Determine the (X, Y) coordinate at the center of the cell enclosing the given text.  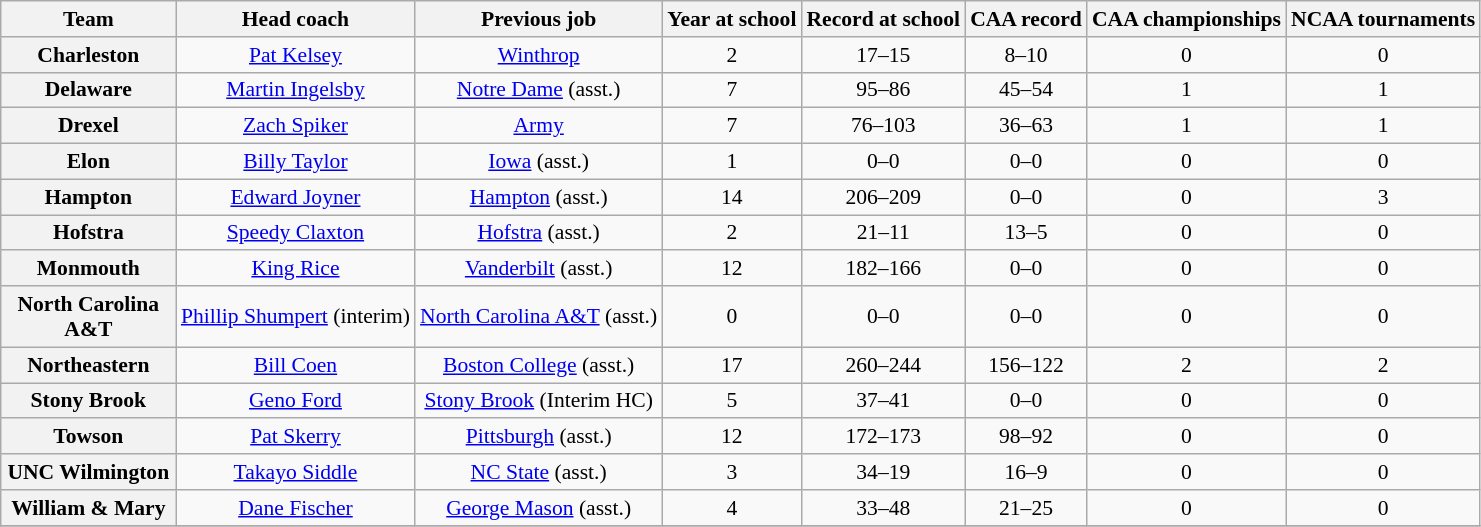
Team (88, 19)
Hofstra (asst.) (538, 233)
Vanderbilt (asst.) (538, 269)
William & Mary (88, 508)
Iowa (asst.) (538, 162)
Record at school (883, 19)
Speedy Claxton (296, 233)
156–122 (1026, 365)
Phillip Shumpert (interim) (296, 316)
13–5 (1026, 233)
Stony Brook (88, 401)
Delaware (88, 90)
95–86 (883, 90)
17–15 (883, 55)
Army (538, 126)
Towson (88, 437)
172–173 (883, 437)
George Mason (asst.) (538, 508)
17 (732, 365)
Martin Ingelsby (296, 90)
Billy Taylor (296, 162)
45–54 (1026, 90)
Pat Kelsey (296, 55)
260–244 (883, 365)
NC State (asst.) (538, 472)
Northeastern (88, 365)
Charleston (88, 55)
36–63 (1026, 126)
Takayo Siddle (296, 472)
Head coach (296, 19)
Dane Fischer (296, 508)
Bill Coen (296, 365)
4 (732, 508)
Zach Spiker (296, 126)
8–10 (1026, 55)
21–25 (1026, 508)
Notre Dame (asst.) (538, 90)
Edward Joyner (296, 197)
98–92 (1026, 437)
Elon (88, 162)
Pittsburgh (asst.) (538, 437)
Monmouth (88, 269)
Geno Ford (296, 401)
North Carolina A&T (asst.) (538, 316)
Boston College (asst.) (538, 365)
21–11 (883, 233)
Drexel (88, 126)
16–9 (1026, 472)
CAA championships (1186, 19)
206–209 (883, 197)
CAA record (1026, 19)
37–41 (883, 401)
182–166 (883, 269)
Winthrop (538, 55)
33–48 (883, 508)
Stony Brook (Interim HC) (538, 401)
Hofstra (88, 233)
Hampton (88, 197)
UNC Wilmington (88, 472)
76–103 (883, 126)
5 (732, 401)
Hampton (asst.) (538, 197)
Year at school (732, 19)
NCAA tournaments (1383, 19)
Pat Skerry (296, 437)
34–19 (883, 472)
King Rice (296, 269)
Previous job (538, 19)
14 (732, 197)
North Carolina A&T (88, 316)
